Extract the (X, Y) coordinate from the center of the cell holding the provided text.  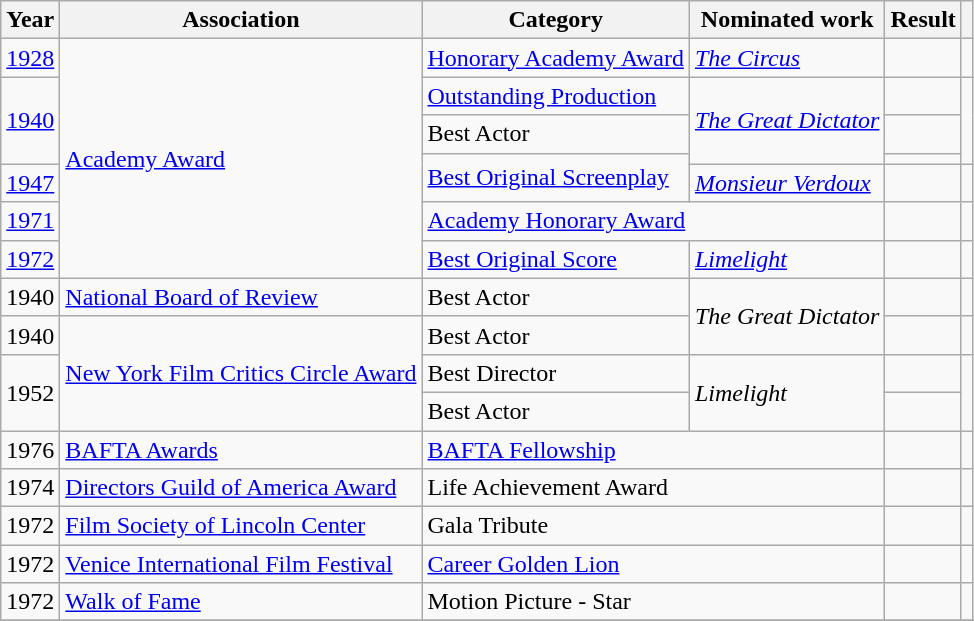
The Circus (786, 58)
Academy Award (241, 158)
1952 (30, 392)
BAFTA Fellowship (654, 449)
Honorary Academy Award (556, 58)
Film Society of Lincoln Center (241, 526)
1928 (30, 58)
1947 (30, 183)
Best Original Screenplay (556, 178)
Gala Tribute (654, 526)
New York Film Critics Circle Award (241, 373)
Best Original Score (556, 259)
Career Golden Lion (654, 564)
Year (30, 20)
Academy Honorary Award (654, 221)
1971 (30, 221)
BAFTA Awards (241, 449)
Result (923, 20)
Directors Guild of America Award (241, 488)
Association (241, 20)
Nominated work (786, 20)
Best Director (556, 373)
Monsieur Verdoux (786, 183)
Life Achievement Award (654, 488)
Outstanding Production (556, 96)
1976 (30, 449)
Category (556, 20)
Venice International Film Festival (241, 564)
1974 (30, 488)
Motion Picture - Star (654, 602)
Walk of Fame (241, 602)
National Board of Review (241, 297)
